Identify which cell holds the provided text, then report its [X, Y] central coordinate. 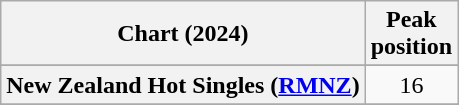
16 [411, 85]
Chart (2024) [183, 34]
New Zealand Hot Singles (RMNZ) [183, 85]
Peakposition [411, 34]
